Detect which cell encompasses the target text, then output its (X, Y) center coordinate. 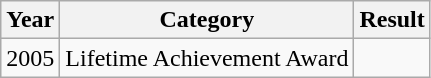
Year (30, 20)
2005 (30, 58)
Lifetime Achievement Award (207, 58)
Category (207, 20)
Result (392, 20)
